Identify which cell holds the provided text, then report its (X, Y) central coordinate. 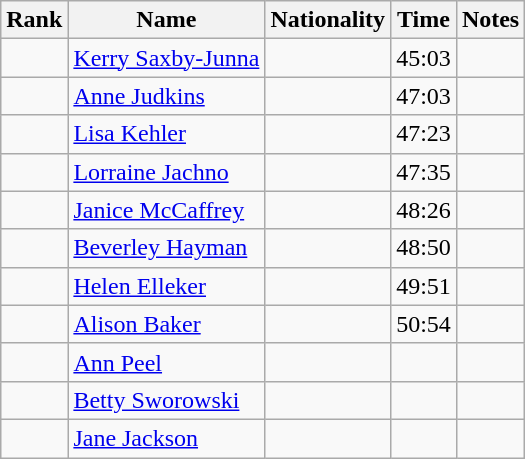
50:54 (424, 324)
Notes (490, 20)
Alison Baker (166, 324)
Name (166, 20)
Anne Judkins (166, 96)
Rank (34, 20)
48:50 (424, 248)
Ann Peel (166, 362)
47:35 (424, 172)
Kerry Saxby-Junna (166, 58)
47:23 (424, 134)
48:26 (424, 210)
Time (424, 20)
Helen Elleker (166, 286)
Janice McCaffrey (166, 210)
Lisa Kehler (166, 134)
49:51 (424, 286)
Beverley Hayman (166, 248)
Lorraine Jachno (166, 172)
Jane Jackson (166, 438)
47:03 (424, 96)
45:03 (424, 58)
Betty Sworowski (166, 400)
Nationality (328, 20)
